Output the (X, Y) coordinate of the center of the cell containing the given text.  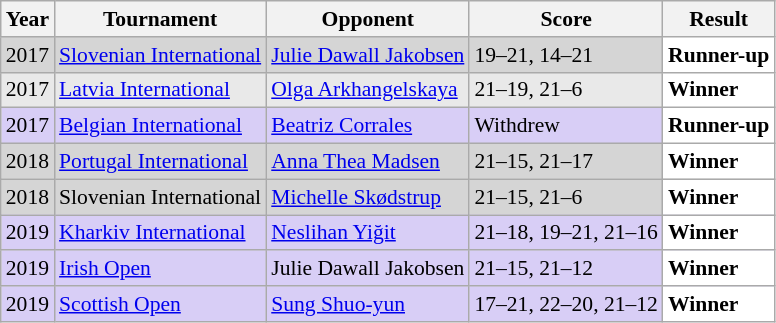
Neslihan Yiğit (368, 233)
Tournament (160, 19)
21–18, 19–21, 21–16 (566, 233)
21–15, 21–6 (566, 197)
17–21, 22–20, 21–12 (566, 304)
Sung Shuo-yun (368, 304)
19–21, 14–21 (566, 55)
Score (566, 19)
Opponent (368, 19)
Scottish Open (160, 304)
Latvia International (160, 90)
Belgian International (160, 126)
Michelle Skødstrup (368, 197)
21–15, 21–12 (566, 269)
Year (28, 19)
Portugal International (160, 162)
Withdrew (566, 126)
Result (718, 19)
21–15, 21–17 (566, 162)
21–19, 21–6 (566, 90)
Olga Arkhangelskaya (368, 90)
Anna Thea Madsen (368, 162)
Kharkiv International (160, 233)
Beatriz Corrales (368, 126)
Irish Open (160, 269)
